Search for the cell housing the specified text and yield its [x, y] center coordinate. 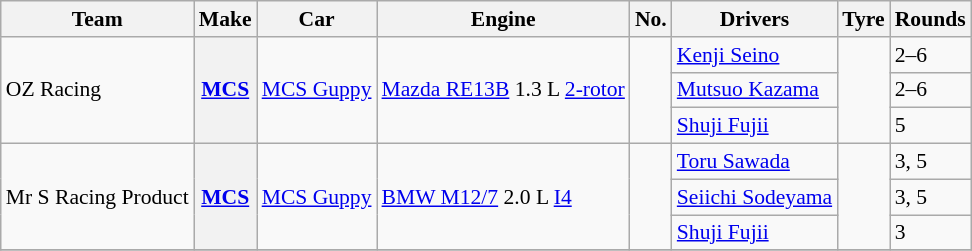
Toru Sawada [754, 162]
Rounds [930, 19]
Mutsuo Kazama [754, 90]
Tyre [863, 19]
BMW M12/7 2.0 L I4 [504, 198]
OZ Racing [98, 90]
Make [226, 19]
Team [98, 19]
Kenji Seino [754, 55]
No. [651, 19]
Car [317, 19]
3 [930, 233]
Mazda RE13B 1.3 L 2-rotor [504, 90]
5 [930, 126]
Engine [504, 19]
Mr S Racing Product [98, 198]
Seiichi Sodeyama [754, 197]
Drivers [754, 19]
